Pinpoint the cell where the given text exists, returning its [x, y] midpoint coordinate. 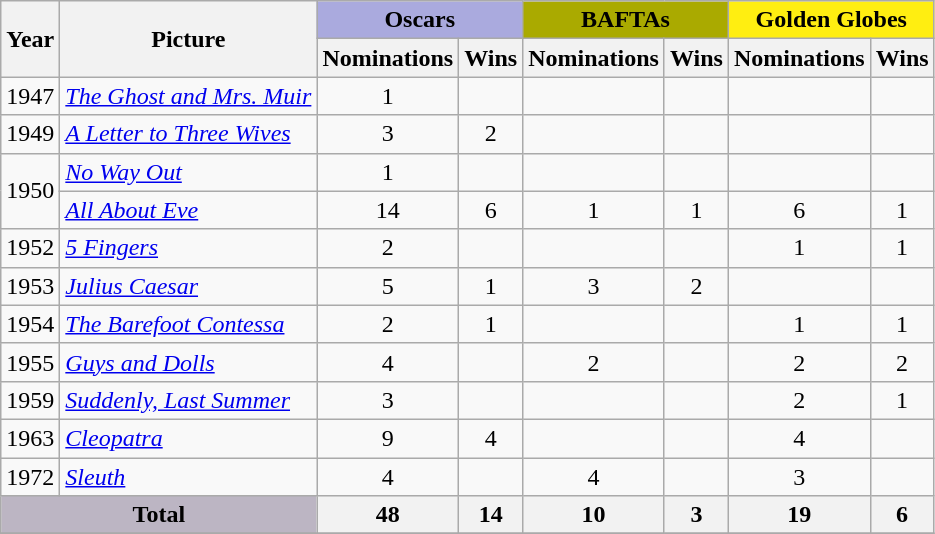
BAFTAs [626, 20]
1963 [30, 438]
Sleuth [188, 477]
A Letter to Three Wives [188, 134]
1954 [30, 324]
1959 [30, 400]
Golden Globes [831, 20]
1972 [30, 477]
The Barefoot Contessa [188, 324]
No Way Out [188, 172]
5 [388, 286]
9 [388, 438]
Picture [188, 39]
48 [388, 515]
Suddenly, Last Summer [188, 400]
1952 [30, 248]
5 Fingers [188, 248]
Guys and Dolls [188, 362]
1949 [30, 134]
1953 [30, 286]
Year [30, 39]
1955 [30, 362]
The Ghost and Mrs. Muir [188, 96]
1947 [30, 96]
Julius Caesar [188, 286]
All About Eve [188, 210]
1950 [30, 191]
Cleopatra [188, 438]
19 [799, 515]
10 [594, 515]
Oscars [420, 20]
Total [159, 515]
